From the cell containing the given text, extract its center point as (x, y) coordinate. 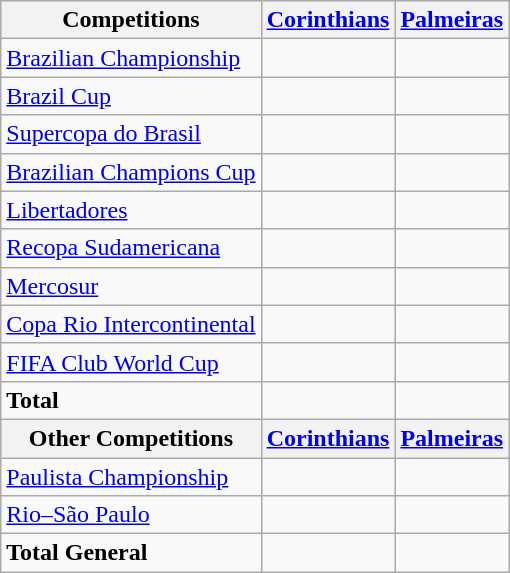
Copa Rio Intercontinental (131, 324)
FIFA Club World Cup (131, 362)
Rio–São Paulo (131, 515)
Competitions (131, 20)
Brazilian Championship (131, 58)
Libertadores (131, 210)
Paulista Championship (131, 477)
Brazil Cup (131, 96)
Other Competitions (131, 438)
Mercosur (131, 286)
Total General (131, 553)
Supercopa do Brasil (131, 134)
Total (131, 400)
Recopa Sudamericana (131, 248)
Brazilian Champions Cup (131, 172)
